Detect which cell encompasses the target text, then output its [X, Y] center coordinate. 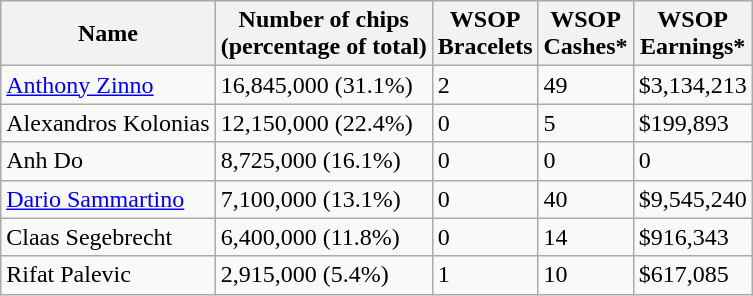
$3,134,213 [692, 85]
49 [586, 85]
WSOPEarnings* [692, 34]
1 [485, 275]
2 [485, 85]
40 [586, 199]
Alexandros Kolonias [108, 123]
Anh Do [108, 161]
8,725,000 (16.1%) [324, 161]
Dario Sammartino [108, 199]
6,400,000 (11.8%) [324, 237]
Rifat Palevic [108, 275]
$9,545,240 [692, 199]
14 [586, 237]
7,100,000 (13.1%) [324, 199]
$617,085 [692, 275]
Name [108, 34]
10 [586, 275]
Number of chips(percentage of total) [324, 34]
WSOPCashes* [586, 34]
16,845,000 (31.1%) [324, 85]
5 [586, 123]
WSOPBracelets [485, 34]
Anthony Zinno [108, 85]
2,915,000 (5.4%) [324, 275]
12,150,000 (22.4%) [324, 123]
Claas Segebrecht [108, 237]
$916,343 [692, 237]
$199,893 [692, 123]
